Scan for the cell matching the given text and deliver its (x, y) coordinate at center. 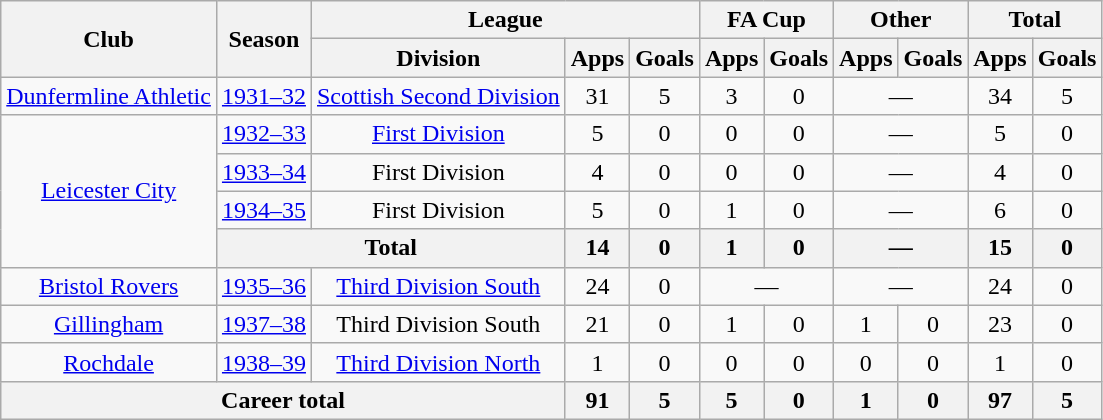
6 (1000, 210)
1937–38 (264, 324)
Season (264, 39)
Third Division North (438, 362)
14 (597, 248)
1938–39 (264, 362)
1934–35 (264, 210)
Scottish Second Division (438, 96)
FA Cup (766, 20)
League (505, 20)
15 (1000, 248)
1933–34 (264, 172)
31 (597, 96)
Gillingham (109, 324)
97 (1000, 400)
3 (731, 96)
Bristol Rovers (109, 286)
21 (597, 324)
Other (901, 20)
Career total (283, 400)
1935–36 (264, 286)
1932–33 (264, 134)
91 (597, 400)
Rochdale (109, 362)
1931–32 (264, 96)
Dunfermline Athletic (109, 96)
Leicester City (109, 191)
Division (438, 58)
34 (1000, 96)
Club (109, 39)
23 (1000, 324)
